Find where the given text appears and provide that cell's center as (X, Y) coordinate. 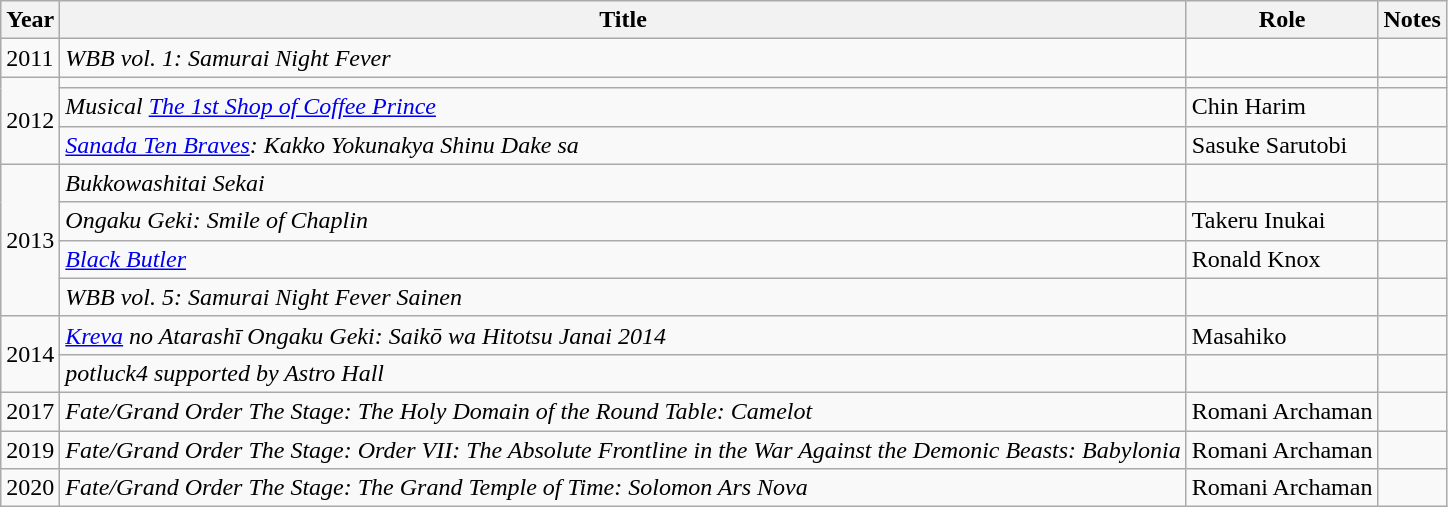
Title (623, 20)
Role (1282, 20)
2017 (30, 411)
Sanada Ten Braves: Kakko Yokunakya Shinu Dake sa (623, 145)
Musical The 1st Shop of Coffee Prince (623, 107)
Notes (1412, 20)
Fate/Grand Order The Stage: Order VII: The Absolute Frontline in the War Against the Demonic Beasts: Babylonia (623, 449)
2013 (30, 240)
2014 (30, 354)
Ronald Knox (1282, 259)
Fate/Grand Order The Stage: The Holy Domain of the Round Table: Camelot (623, 411)
Sasuke Sarutobi (1282, 145)
Masahiko (1282, 335)
Chin Harim (1282, 107)
Year (30, 20)
Ongaku Geki: Smile of Chaplin (623, 221)
2011 (30, 58)
Kreva no Atarashī Ongaku Geki: Saikō wa Hitotsu Janai 2014 (623, 335)
2020 (30, 488)
WBB vol. 1: Samurai Night Fever (623, 58)
potluck4 supported by Astro Hall (623, 373)
Fate/Grand Order The Stage: The Grand Temple of Time: Solomon Ars Nova (623, 488)
Black Butler (623, 259)
2012 (30, 120)
2019 (30, 449)
Bukkowashitai Sekai (623, 183)
Takeru Inukai (1282, 221)
WBB vol. 5: Samurai Night Fever Sainen (623, 297)
